Return (x, y) of the center of cell containing provided text 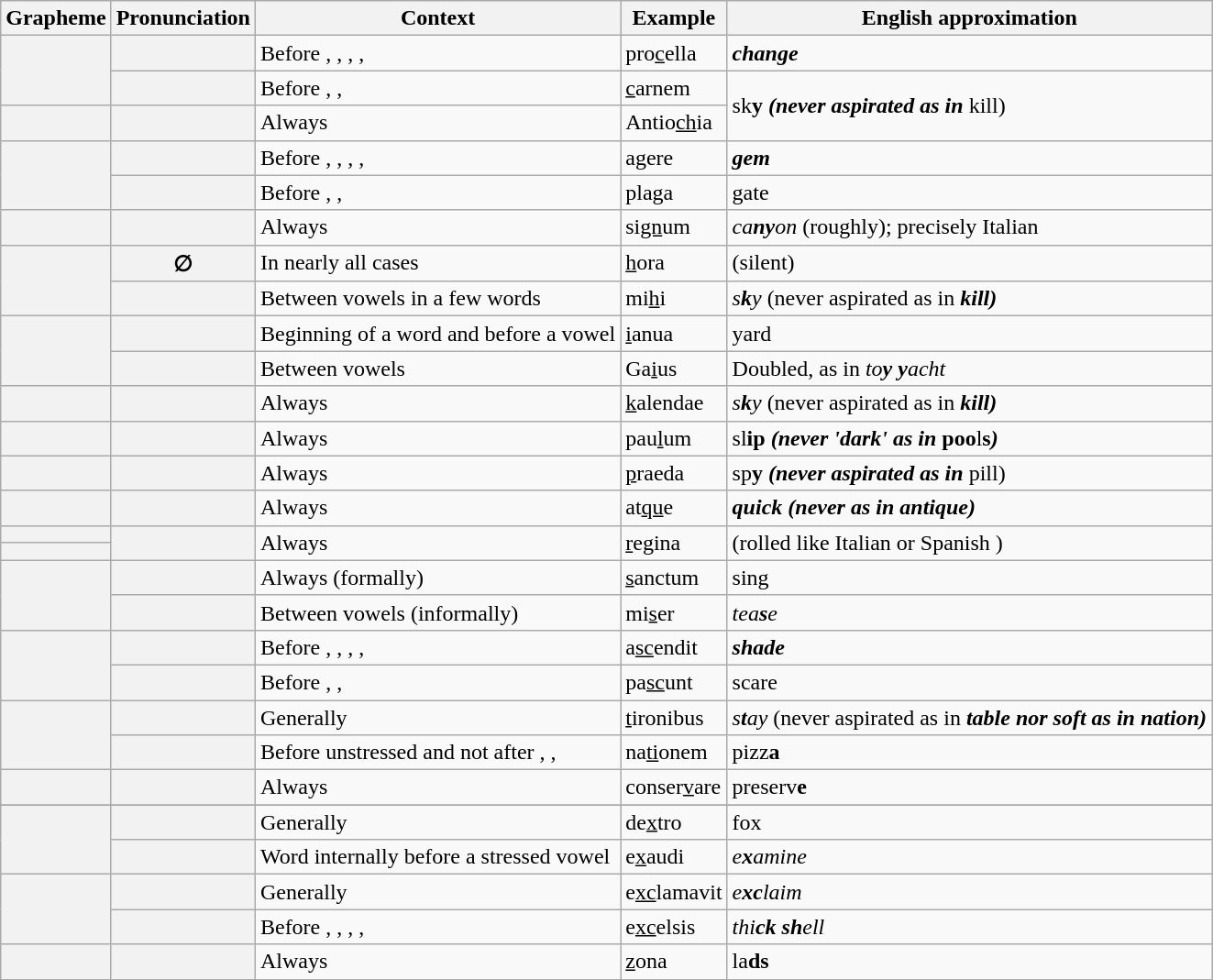
canyon (roughly); precisely Italian (969, 227)
preserve (969, 787)
sing (969, 578)
shade (969, 647)
thick shell (969, 927)
exaudi (674, 857)
Between vowels (437, 369)
gate (969, 193)
gem (969, 158)
exclaim (969, 892)
Doubled, as in toy yacht (969, 369)
atque (674, 508)
paulum (674, 438)
examine (969, 857)
slip (never 'dark' as in pools) (969, 438)
Always (formally) (437, 578)
pascunt (674, 682)
Before unstressed and not after , , (437, 753)
carnem (674, 88)
agere (674, 158)
Context (437, 18)
zona (674, 962)
(rolled like Italian or Spanish ) (969, 543)
quick (never as in antique) (969, 508)
sanctum (674, 578)
Beginning of a word and before a vowel (437, 334)
signum (674, 227)
pizza (969, 753)
Between vowels in a few words (437, 299)
Gaius (674, 369)
Example (674, 18)
∅ (183, 263)
exclamavit (674, 892)
Between vowels (informally) (437, 612)
mihi (674, 299)
stay (never aspirated as in table nor soft as in nation) (969, 718)
dextro (674, 822)
kalendae (674, 403)
miser (674, 612)
Grapheme (56, 18)
ianua (674, 334)
Antiochia (674, 123)
regina (674, 543)
nationem (674, 753)
change (969, 53)
procella (674, 53)
scare (969, 682)
fox (969, 822)
Word internally before a stressed vowel (437, 857)
praeda (674, 473)
hora (674, 263)
conservare (674, 787)
In nearly all cases (437, 263)
yard (969, 334)
plaga (674, 193)
lads (969, 962)
Pronunciation (183, 18)
excelsis (674, 927)
English approximation (969, 18)
tease (969, 612)
spy (never aspirated as in pill) (969, 473)
(silent) (969, 263)
tironibus (674, 718)
ascendit (674, 647)
